Pinpoint the cell where the given text exists, returning its [X, Y] midpoint coordinate. 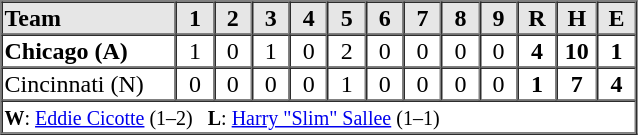
H [578, 18]
10 [578, 50]
Cincinnati (N) [89, 84]
R [536, 18]
W: Eddie Cicotte (1–2) L: Harry "Slim" Sallee (1–1) [319, 116]
6 [385, 18]
8 [461, 18]
Team [89, 18]
E [616, 18]
5 [347, 18]
9 [499, 18]
3 [271, 18]
Chicago (A) [89, 50]
